Pinpoint the cell where the given text exists, returning its [x, y] midpoint coordinate. 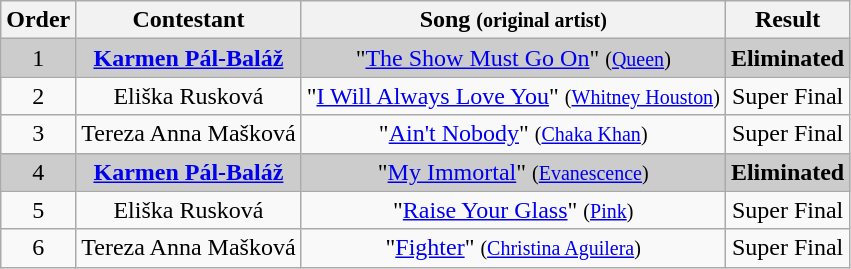
4 [38, 172]
1 [38, 58]
Order [38, 20]
Song (original artist) [513, 20]
6 [38, 248]
2 [38, 96]
"Raise Your Glass" (Pink) [513, 210]
Contestant [188, 20]
5 [38, 210]
Result [787, 20]
"My Immortal" (Evanescence) [513, 172]
"Ain't Nobody" (Chaka Khan) [513, 134]
"Fighter" (Christina Aguilera) [513, 248]
3 [38, 134]
"I Will Always Love You" (Whitney Houston) [513, 96]
"The Show Must Go On" (Queen) [513, 58]
